Return the (X, Y) coordinate for the center point of the cell that contains the specified text.  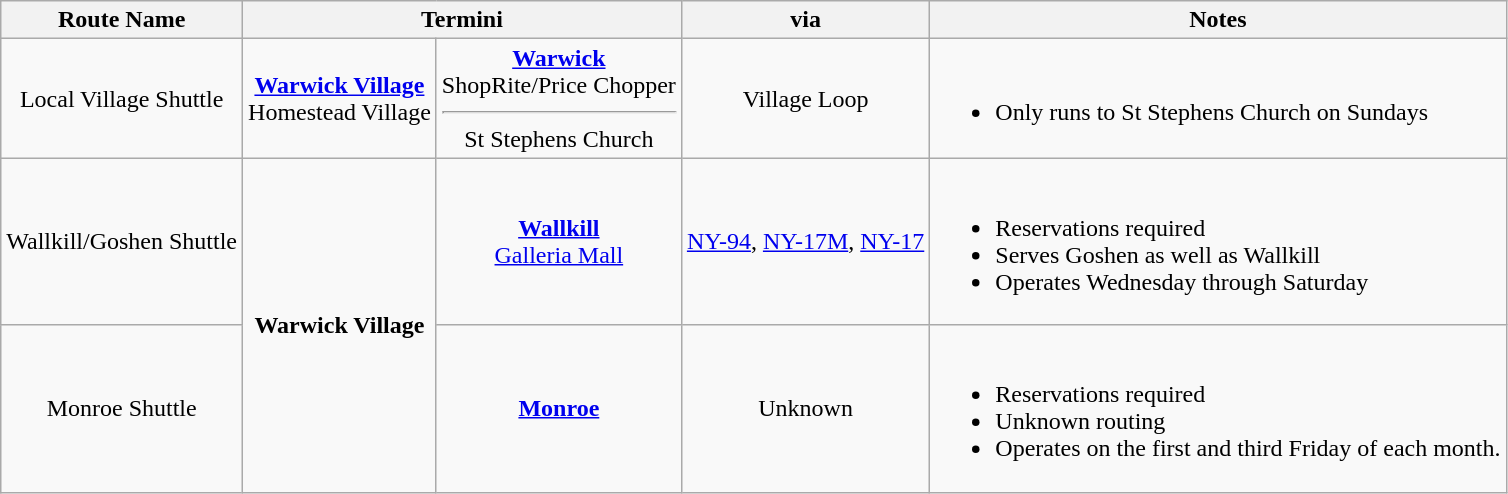
Local Village Shuttle (122, 98)
Warwick Village (340, 325)
via (805, 20)
WallkillGalleria Mall (558, 242)
Monroe Shuttle (122, 408)
NY-94, NY-17M, NY-17 (805, 242)
Notes (1218, 20)
Reservations requiredServes Goshen as well as WallkillOperates Wednesday through Saturday (1218, 242)
Unknown (805, 408)
Only runs to St Stephens Church on Sundays (1218, 98)
Warwick VillageHomestead Village (340, 98)
Reservations requiredUnknown routingOperates on the first and third Friday of each month. (1218, 408)
Termini (462, 20)
WarwickShopRite/Price ChopperSt Stephens Church (558, 98)
Monroe (558, 408)
Wallkill/Goshen Shuttle (122, 242)
Route Name (122, 20)
Village Loop (805, 98)
